Return (X, Y) of the center of cell containing provided text 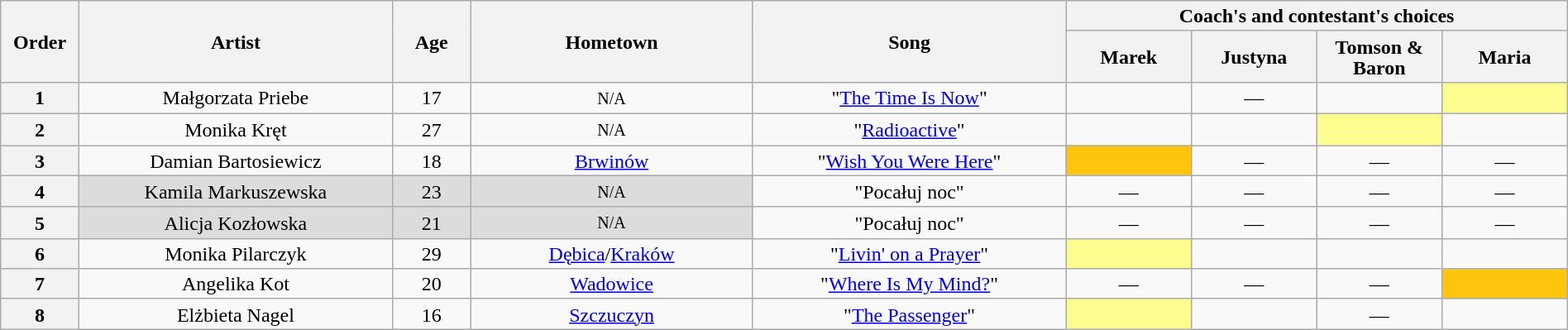
Angelika Kot (235, 285)
Song (910, 41)
Szczuczyn (612, 314)
Wadowice (612, 285)
8 (40, 314)
Małgorzata Priebe (235, 98)
Elżbieta Nagel (235, 314)
23 (432, 191)
18 (432, 160)
"The Time Is Now" (910, 98)
27 (432, 129)
"Radioactive" (910, 129)
Monika Pilarczyk (235, 253)
Alicja Kozłowska (235, 222)
17 (432, 98)
Monika Kręt (235, 129)
"Wish You Were Here" (910, 160)
Artist (235, 41)
Marek (1129, 56)
Justyna (1255, 56)
29 (432, 253)
1 (40, 98)
Hometown (612, 41)
20 (432, 285)
Maria (1505, 56)
Dębica/Kraków (612, 253)
6 (40, 253)
"Where Is My Mind?" (910, 285)
16 (432, 314)
Brwinów (612, 160)
Age (432, 41)
Kamila Markuszewska (235, 191)
5 (40, 222)
Damian Bartosiewicz (235, 160)
"Livin' on a Prayer" (910, 253)
Order (40, 41)
4 (40, 191)
7 (40, 285)
Coach's and contestant's choices (1317, 17)
2 (40, 129)
21 (432, 222)
"The Passenger" (910, 314)
3 (40, 160)
Tomson & Baron (1379, 56)
